Identify which cell holds the provided text, then report its (X, Y) central coordinate. 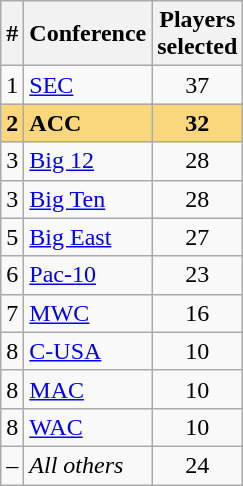
37 (198, 85)
– (12, 465)
2 (12, 123)
24 (198, 465)
All others (88, 465)
Playersselected (198, 34)
MAC (88, 389)
# (12, 34)
32 (198, 123)
ACC (88, 123)
5 (12, 237)
16 (198, 313)
6 (12, 275)
SEC (88, 85)
Big East (88, 237)
C-USA (88, 351)
Big 12 (88, 161)
27 (198, 237)
23 (198, 275)
1 (12, 85)
Pac-10 (88, 275)
Conference (88, 34)
7 (12, 313)
Big Ten (88, 199)
WAC (88, 427)
MWC (88, 313)
